Provide the (X, Y) coordinate of the cell's center where the given text is located.  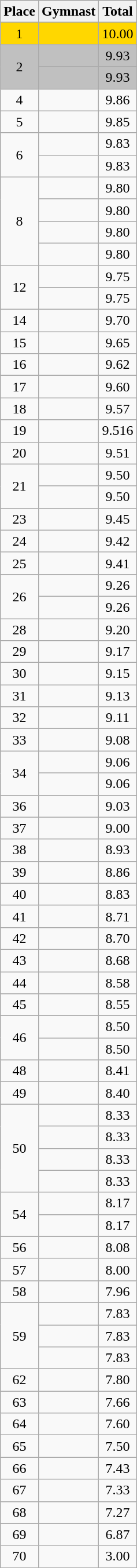
59 (20, 1335)
9.45 (118, 519)
8.68 (118, 960)
29 (20, 652)
9.57 (118, 409)
66 (20, 1468)
36 (20, 806)
46 (20, 1038)
56 (20, 1247)
67 (20, 1490)
9.516 (118, 431)
9.17 (118, 652)
6 (20, 155)
4 (20, 100)
25 (20, 563)
9.11 (118, 718)
7.66 (118, 1402)
62 (20, 1380)
9.70 (118, 321)
7.50 (118, 1446)
7.33 (118, 1490)
Place (20, 12)
8.86 (118, 872)
16 (20, 365)
48 (20, 1071)
33 (20, 740)
42 (20, 938)
12 (20, 288)
9.03 (118, 806)
3.00 (118, 1556)
57 (20, 1269)
8.55 (118, 1005)
43 (20, 960)
68 (20, 1512)
69 (20, 1534)
2 (20, 67)
40 (20, 894)
9.41 (118, 563)
44 (20, 983)
41 (20, 916)
8.08 (118, 1247)
9.86 (118, 100)
7.80 (118, 1380)
9.51 (118, 453)
9.20 (118, 629)
65 (20, 1446)
7.60 (118, 1424)
54 (20, 1214)
5 (20, 122)
19 (20, 431)
14 (20, 321)
34 (20, 773)
9.60 (118, 387)
45 (20, 1005)
21 (20, 486)
23 (20, 519)
39 (20, 872)
58 (20, 1291)
26 (20, 596)
32 (20, 718)
30 (20, 674)
70 (20, 1556)
49 (20, 1093)
9.00 (118, 828)
9.42 (118, 541)
63 (20, 1402)
28 (20, 629)
7.27 (118, 1512)
9.62 (118, 365)
9.13 (118, 696)
7.96 (118, 1291)
Gymnast (68, 12)
17 (20, 387)
64 (20, 1424)
8.41 (118, 1071)
8.00 (118, 1269)
9.65 (118, 343)
8 (20, 221)
31 (20, 696)
37 (20, 828)
15 (20, 343)
20 (20, 453)
9.15 (118, 674)
9.08 (118, 740)
Total (118, 12)
8.40 (118, 1093)
6.87 (118, 1534)
10.00 (118, 34)
9.85 (118, 122)
1 (20, 34)
24 (20, 541)
38 (20, 850)
8.93 (118, 850)
8.83 (118, 894)
18 (20, 409)
8.70 (118, 938)
7.43 (118, 1468)
50 (20, 1148)
8.71 (118, 916)
8.58 (118, 983)
